Scan for the cell matching the given text and deliver its [X, Y] coordinate at center. 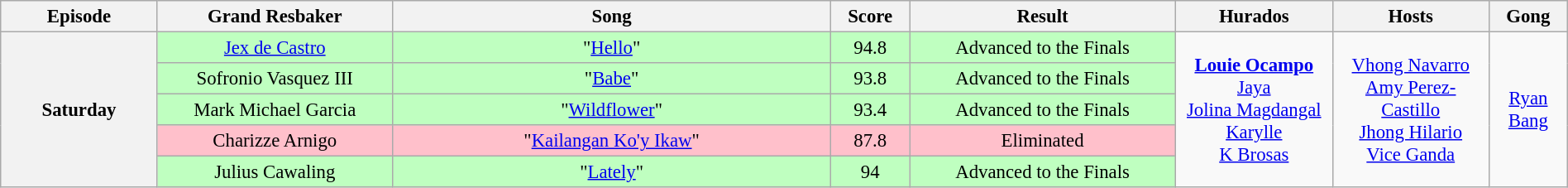
93.8 [870, 79]
"Wildflower" [611, 110]
Gong [1528, 17]
Julius Cawaling [275, 172]
Vhong NavarroAmy Perez-CastilloJhong Hilario Vice Ganda [1411, 110]
Song [611, 17]
"Hello" [611, 48]
Hosts [1411, 17]
Charizze Arnigo [275, 141]
Saturday [79, 110]
Episode [79, 17]
Hurados [1254, 17]
Sofronio Vasquez III [275, 79]
Grand Resbaker [275, 17]
94 [870, 172]
Jex de Castro [275, 48]
Mark Michael Garcia [275, 110]
"Kailangan Ko'y Ikaw" [611, 141]
Eliminated [1043, 141]
Louie Ocampo JayaJolina MagdangalKarylleK Brosas [1254, 110]
87.8 [870, 141]
Result [1043, 17]
Score [870, 17]
94.8 [870, 48]
Ryan Bang [1528, 110]
"Babe" [611, 79]
93.4 [870, 110]
"Lately" [611, 172]
